Pinpoint the cell where the given text exists, returning its [x, y] midpoint coordinate. 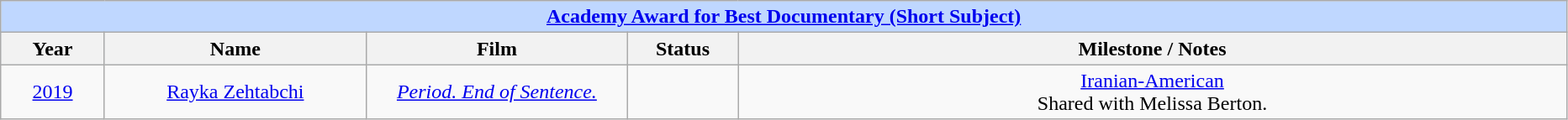
Year [53, 49]
Status [683, 49]
Period. End of Sentence. [496, 92]
Film [496, 49]
Rayka Zehtabchi [235, 92]
Iranian-AmericanShared with Melissa Berton. [1153, 92]
Milestone / Notes [1153, 49]
Name [235, 49]
2019 [53, 92]
Academy Award for Best Documentary (Short Subject) [784, 17]
